Detect which cell encompasses the target text, then output its [X, Y] center coordinate. 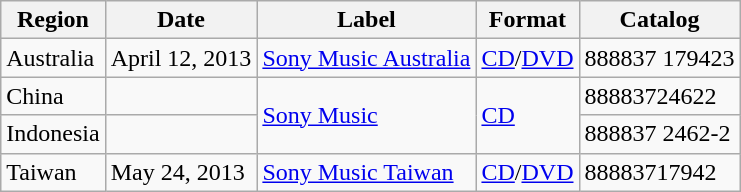
Format [528, 20]
888837 179423 [660, 58]
Taiwan [53, 172]
Date [181, 20]
88883717942 [660, 172]
Sony Music Australia [366, 58]
Label [366, 20]
China [53, 96]
Australia [53, 58]
May 24, 2013 [181, 172]
Catalog [660, 20]
Sony Music [366, 115]
CD [528, 115]
Sony Music Taiwan [366, 172]
Region [53, 20]
April 12, 2013 [181, 58]
888837 2462-2 [660, 134]
Indonesia [53, 134]
88883724622 [660, 96]
